Pinpoint the cell where the given text exists, returning its (X, Y) midpoint coordinate. 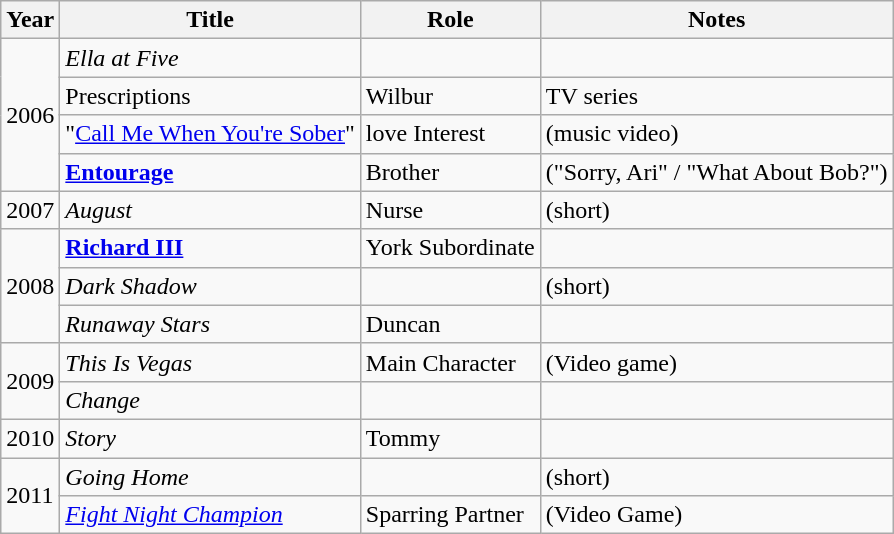
Duncan (450, 324)
Year (30, 20)
2011 (30, 496)
2008 (30, 286)
Brother (450, 172)
Role (450, 20)
Dark Shadow (210, 286)
TV series (716, 96)
("Sorry, Ari" / "What About Bob?") (716, 172)
Nurse (450, 210)
August (210, 210)
Story (210, 438)
(music video) (716, 134)
2010 (30, 438)
Main Character (450, 362)
Prescriptions (210, 96)
2009 (30, 381)
This Is Vegas (210, 362)
Fight Night Champion (210, 515)
Title (210, 20)
2007 (30, 210)
Entourage (210, 172)
Ella at Five (210, 58)
2006 (30, 115)
Runaway Stars (210, 324)
Wilbur (450, 96)
Richard III (210, 248)
Notes (716, 20)
love Interest (450, 134)
Sparring Partner (450, 515)
Tommy (450, 438)
York Subordinate (450, 248)
Going Home (210, 477)
(Video game) (716, 362)
"Call Me When You're Sober" (210, 134)
Change (210, 400)
(Video Game) (716, 515)
